Provide the (X, Y) coordinate of the cell's center where the given text is located.  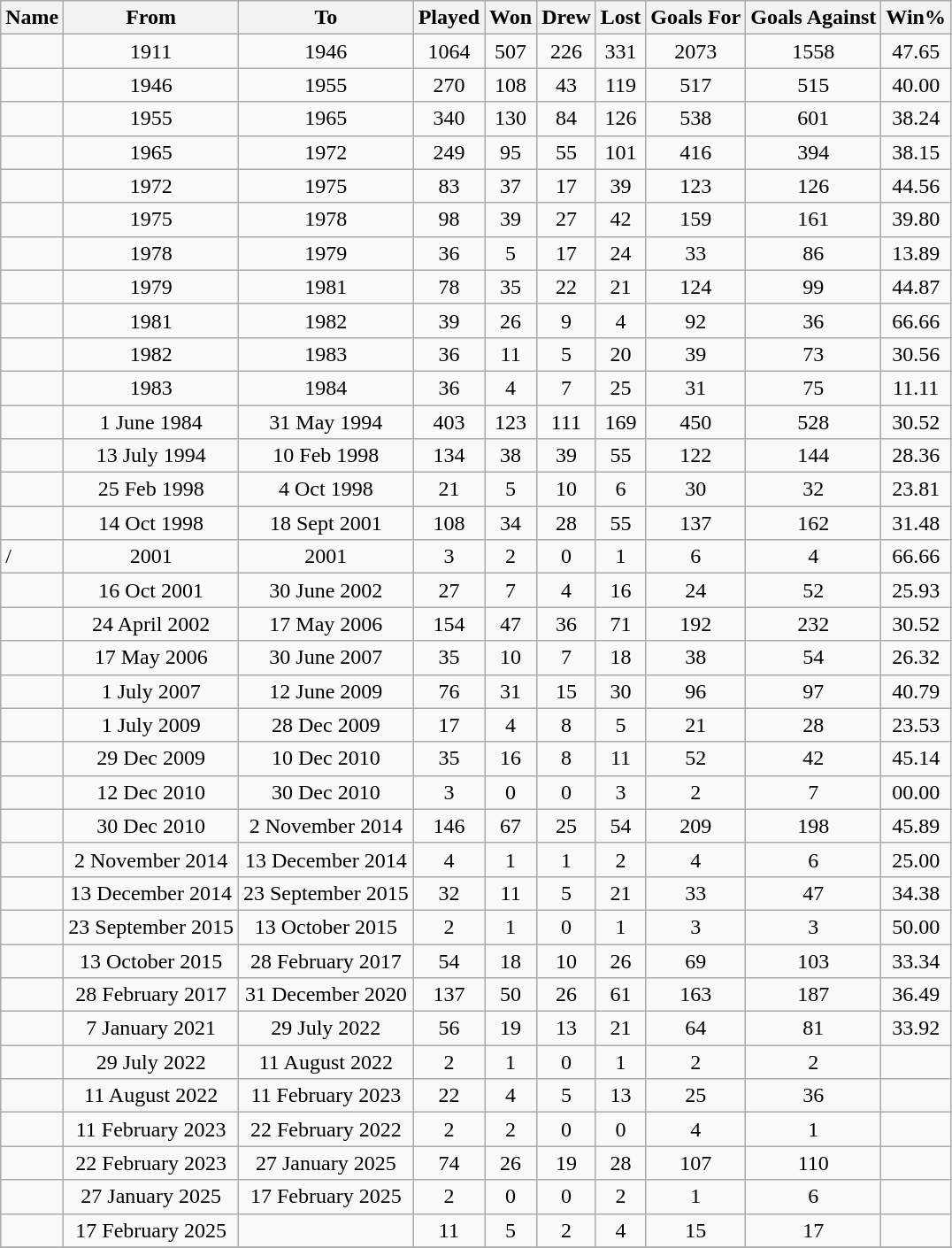
515 (814, 85)
13 July 1994 (151, 456)
10 Feb 1998 (326, 456)
10 Dec 2010 (326, 759)
209 (695, 826)
18 Sept 2001 (326, 523)
50 (511, 995)
28 Dec 2009 (326, 725)
416 (695, 152)
122 (695, 456)
12 Dec 2010 (151, 792)
22 February 2023 (151, 1163)
33.34 (917, 960)
44.87 (917, 287)
1558 (814, 51)
47.65 (917, 51)
31 May 1994 (326, 422)
29 Dec 2009 (151, 759)
39.80 (917, 220)
25 Feb 1998 (151, 489)
78 (449, 287)
To (326, 18)
7 January 2021 (151, 1028)
44.56 (917, 186)
34.38 (917, 893)
22 February 2022 (326, 1129)
1984 (326, 388)
Win% (917, 18)
26.32 (917, 658)
76 (449, 691)
/ (32, 557)
232 (814, 624)
95 (511, 152)
198 (814, 826)
45.89 (917, 826)
161 (814, 220)
163 (695, 995)
00.00 (917, 792)
1 July 2009 (151, 725)
130 (511, 119)
71 (620, 624)
67 (511, 826)
1 June 1984 (151, 422)
394 (814, 152)
13.89 (917, 253)
107 (695, 1163)
50.00 (917, 927)
24 April 2002 (151, 624)
11.11 (917, 388)
From (151, 18)
110 (814, 1163)
Goals For (695, 18)
159 (695, 220)
340 (449, 119)
124 (695, 287)
56 (449, 1028)
64 (695, 1028)
34 (511, 523)
73 (814, 354)
37 (511, 186)
2073 (695, 51)
25.00 (917, 859)
31.48 (917, 523)
75 (814, 388)
43 (566, 85)
119 (620, 85)
16 Oct 2001 (151, 590)
30 June 2007 (326, 658)
1 July 2007 (151, 691)
601 (814, 119)
538 (695, 119)
1064 (449, 51)
98 (449, 220)
84 (566, 119)
192 (695, 624)
61 (620, 995)
12 June 2009 (326, 691)
134 (449, 456)
101 (620, 152)
40.00 (917, 85)
Played (449, 18)
154 (449, 624)
33.92 (917, 1028)
9 (566, 320)
Name (32, 18)
111 (566, 422)
517 (695, 85)
403 (449, 422)
162 (814, 523)
146 (449, 826)
30 June 2002 (326, 590)
Drew (566, 18)
74 (449, 1163)
450 (695, 422)
187 (814, 995)
103 (814, 960)
Goals Against (814, 18)
25.93 (917, 590)
169 (620, 422)
31 December 2020 (326, 995)
96 (695, 691)
30.56 (917, 354)
20 (620, 354)
69 (695, 960)
4 Oct 1998 (326, 489)
Lost (620, 18)
81 (814, 1028)
528 (814, 422)
36.49 (917, 995)
23.53 (917, 725)
331 (620, 51)
92 (695, 320)
249 (449, 152)
38.24 (917, 119)
23.81 (917, 489)
270 (449, 85)
1911 (151, 51)
144 (814, 456)
45.14 (917, 759)
83 (449, 186)
28.36 (917, 456)
14 Oct 1998 (151, 523)
86 (814, 253)
226 (566, 51)
Won (511, 18)
97 (814, 691)
40.79 (917, 691)
99 (814, 287)
507 (511, 51)
38.15 (917, 152)
